From the cell containing the given text, extract its center point as (x, y) coordinate. 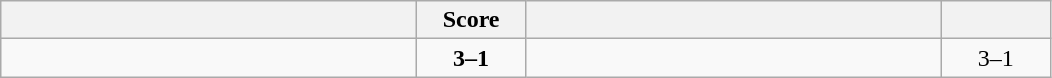
Score (472, 20)
